Identify which cell holds the provided text, then report its [X, Y] central coordinate. 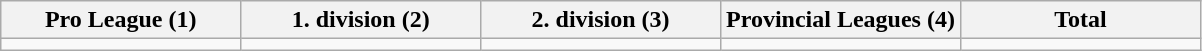
Pro League (1) [121, 20]
1. division (2) [361, 20]
2. division (3) [601, 20]
Provincial Leagues (4) [841, 20]
Total [1080, 20]
